Locate the cell with the specified text and output its (X, Y) center coordinate. 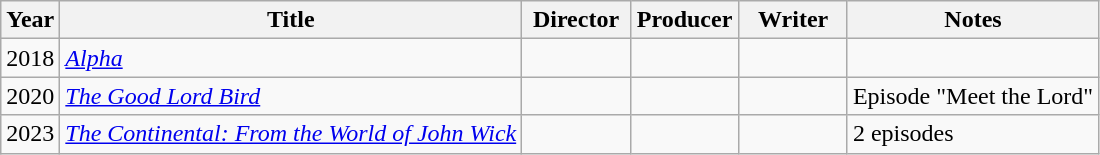
2023 (30, 134)
Alpha (291, 58)
2 episodes (972, 134)
Producer (684, 20)
2020 (30, 96)
Episode "Meet the Lord" (972, 96)
Notes (972, 20)
Title (291, 20)
Writer (794, 20)
Director (576, 20)
2018 (30, 58)
The Good Lord Bird (291, 96)
Year (30, 20)
The Continental: From the World of John Wick (291, 134)
